Provide the (X, Y) coordinate of the cell's center where the given text is located.  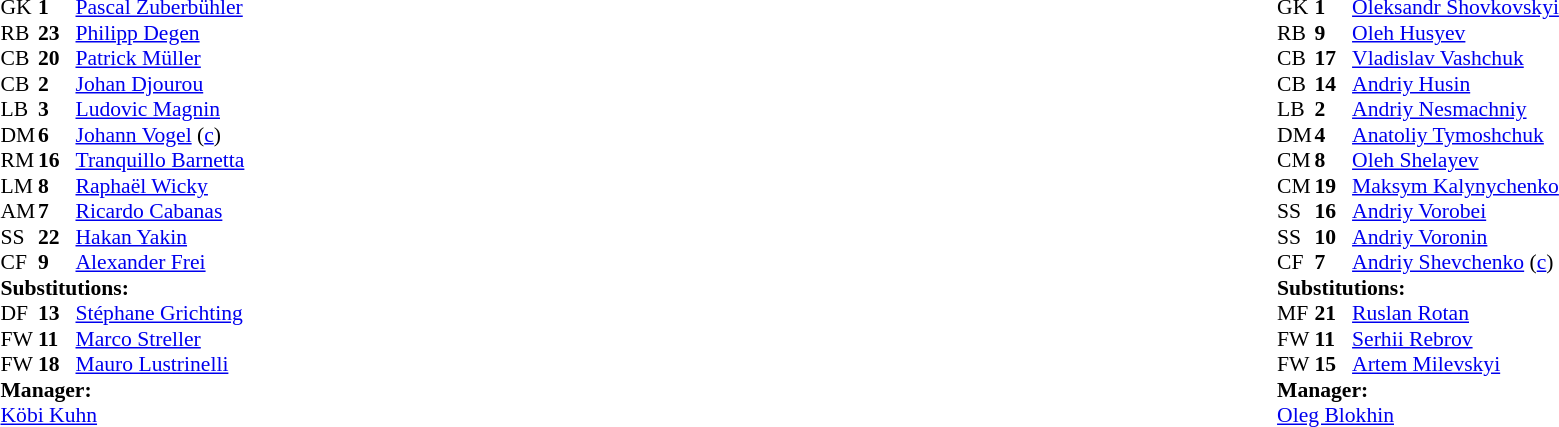
20 (57, 59)
Serhii Rebrov (1456, 339)
15 (1334, 365)
Ludovic Magnin (160, 109)
Andriy Nesmachniy (1456, 109)
Stéphane Grichting (160, 313)
Raphaël Wicky (160, 186)
Andriy Shevchenko (c) (1456, 263)
Mauro Lustrinelli (160, 365)
13 (57, 313)
23 (57, 33)
17 (1334, 59)
Andriy Husin (1456, 84)
Tranquillo Barnetta (160, 161)
10 (1334, 237)
Oleh Husyev (1456, 33)
Maksym Kalynychenko (1456, 186)
14 (1334, 84)
Hakan Yakin (160, 237)
Philipp Degen (160, 33)
LM (19, 186)
Johan Djourou (160, 84)
6 (57, 135)
18 (57, 365)
MF (1296, 313)
RM (19, 161)
21 (1334, 313)
Oleh Shelayev (1456, 161)
Andriy Voronin (1456, 237)
Anatoliy Tymoshchuk (1456, 135)
22 (57, 237)
Vladislav Vashchuk (1456, 59)
Ricardo Cabanas (160, 211)
Andriy Vorobei (1456, 211)
AM (19, 211)
Marco Streller (160, 339)
DF (19, 313)
Ruslan Rotan (1456, 313)
Patrick Müller (160, 59)
Johann Vogel (c) (160, 135)
19 (1334, 186)
Artem Milevskyi (1456, 365)
3 (57, 109)
Alexander Frei (160, 263)
4 (1334, 135)
